Identify which cell holds the provided text, then report its (X, Y) central coordinate. 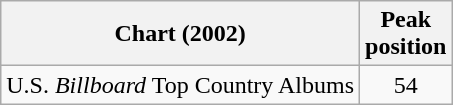
U.S. Billboard Top Country Albums (180, 85)
Chart (2002) (180, 34)
54 (406, 85)
Peakposition (406, 34)
